Capture the cell that displays the provided text and extract its (X, Y) central coordinate. 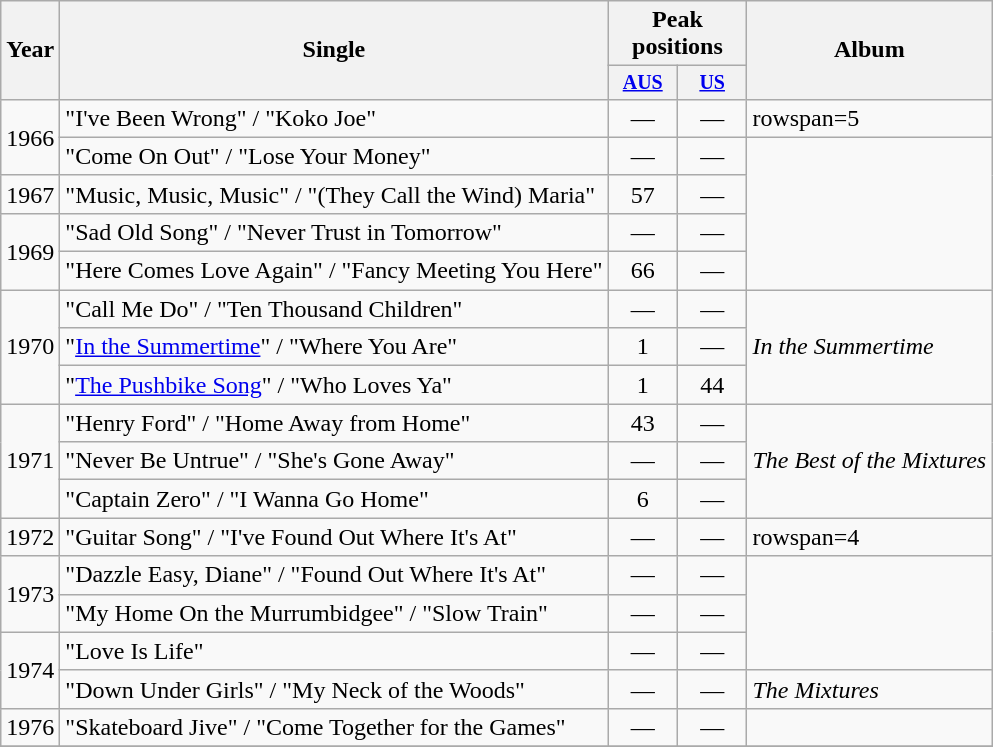
1971 (30, 461)
1972 (30, 537)
Album (870, 50)
57 (642, 194)
The Mixtures (870, 689)
44 (712, 385)
"Dazzle Easy, Diane" / "Found Out Where It's At" (334, 575)
1966 (30, 137)
1969 (30, 251)
"Henry Ford" / "Home Away from Home" (334, 423)
Single (334, 50)
"Skateboard Jive" / "Come Together for the Games" (334, 727)
"Guitar Song" / "I've Found Out Where It's At" (334, 537)
"Never Be Untrue" / "She's Gone Away" (334, 461)
1974 (30, 670)
"Love Is Life" (334, 651)
The Best of the Mixtures (870, 461)
Peak positions (678, 34)
"Come On Out" / "Lose Your Money" (334, 156)
66 (642, 271)
"Music, Music, Music" / "(They Call the Wind) Maria" (334, 194)
AUS (642, 82)
"Sad Old Song" / "Never Trust in Tomorrow" (334, 232)
"The Pushbike Song" / "Who Loves Ya" (334, 385)
"In the Summertime" / "Where You Are" (334, 347)
1976 (30, 727)
"Call Me Do" / "Ten Thousand Children" (334, 309)
1967 (30, 194)
"Here Comes Love Again" / "Fancy Meeting You Here" (334, 271)
"My Home On the Murrumbidgee" / "Slow Train" (334, 613)
6 (642, 499)
1970 (30, 347)
1973 (30, 594)
Year (30, 50)
"Down Under Girls" / "My Neck of the Woods" (334, 689)
43 (642, 423)
rowspan=4 (870, 537)
US (712, 82)
"I've Been Wrong" / "Koko Joe" (334, 118)
rowspan=5 (870, 118)
"Captain Zero" / "I Wanna Go Home" (334, 499)
In the Summertime (870, 347)
